Scan for the cell matching the given text and deliver its (X, Y) coordinate at center. 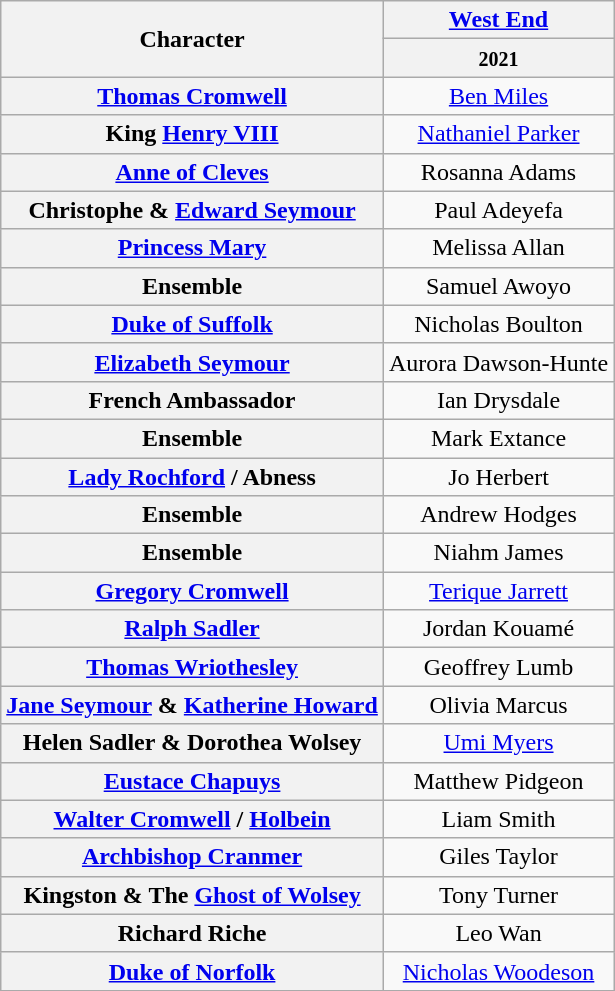
Giles Taylor (498, 857)
Ian Drysdale (498, 400)
Samuel Awoyo (498, 286)
Character (192, 39)
Walter Cromwell / Holbein (192, 819)
Ralph Sadler (192, 629)
Aurora Dawson-Hunte (498, 362)
West End (498, 20)
Helen Sadler & Dorothea Wolsey (192, 743)
Liam Smith (498, 819)
Nicholas Boulton (498, 324)
Eustace Chapuys (192, 781)
Niahm James (498, 553)
Rosanna Adams (498, 172)
Nicholas Woodeson (498, 971)
Leo Wan (498, 933)
Olivia Marcus (498, 705)
Nathaniel Parker (498, 134)
Umi Myers (498, 743)
Lady Rochford / Abness (192, 477)
Paul Adeyefa (498, 210)
Princess Mary (192, 248)
Gregory Cromwell (192, 591)
Thomas Cromwell (192, 96)
Melissa Allan (498, 248)
Geoffrey Lumb (498, 667)
Jo Herbert (498, 477)
Ben Miles (498, 96)
French Ambassador (192, 400)
Duke of Norfolk (192, 971)
Jane Seymour & Katherine Howard (192, 705)
Mark Extance (498, 438)
Elizabeth Seymour (192, 362)
Thomas Wriothesley (192, 667)
Terique Jarrett (498, 591)
Archbishop Cranmer (192, 857)
Matthew Pidgeon (498, 781)
Jordan Kouamé (498, 629)
Richard Riche (192, 933)
Tony Turner (498, 895)
Andrew Hodges (498, 515)
Kingston & The Ghost of Wolsey (192, 895)
Anne of Cleves (192, 172)
Duke of Suffolk (192, 324)
Christophe & Edward Seymour (192, 210)
2021 (498, 58)
King Henry VIII (192, 134)
